Capture the cell that displays the provided text and extract its [X, Y] central coordinate. 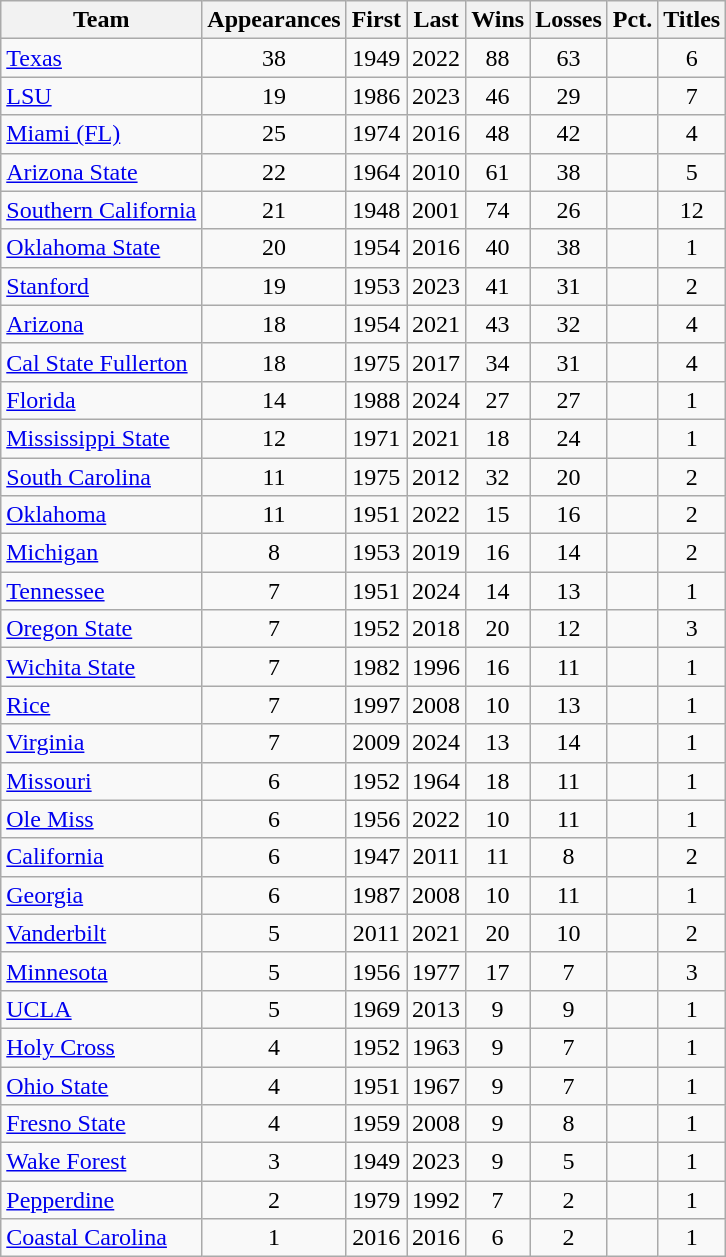
Titles [692, 20]
Southern California [102, 210]
Wake Forest [102, 1162]
2012 [436, 477]
2009 [376, 743]
UCLA [102, 1009]
Florida [102, 400]
1997 [376, 705]
1996 [436, 667]
1948 [376, 210]
Missouri [102, 781]
Losses [569, 20]
2017 [436, 362]
Wins [498, 20]
Minnesota [102, 971]
Miami (FL) [102, 134]
Fresno State [102, 1124]
1992 [436, 1200]
1959 [376, 1124]
Rice [102, 705]
2018 [436, 629]
74 [498, 210]
22 [274, 172]
21 [274, 210]
Michigan [102, 553]
46 [498, 96]
88 [498, 58]
29 [569, 96]
South Carolina [102, 477]
48 [498, 134]
Holy Cross [102, 1047]
43 [498, 324]
Ole Miss [102, 819]
Tennessee [102, 591]
42 [569, 134]
Oklahoma State [102, 248]
Pepperdine [102, 1200]
1979 [376, 1200]
1963 [436, 1047]
2019 [436, 553]
Oklahoma [102, 515]
Appearances [274, 20]
2010 [436, 172]
2013 [436, 1009]
Virginia [102, 743]
Last [436, 20]
Cal State Fullerton [102, 362]
40 [498, 248]
1988 [376, 400]
41 [498, 286]
Texas [102, 58]
34 [498, 362]
26 [569, 210]
Team [102, 20]
California [102, 857]
24 [569, 438]
1987 [376, 895]
Georgia [102, 895]
Stanford [102, 286]
15 [498, 515]
1969 [376, 1009]
Pct. [632, 20]
1967 [436, 1085]
17 [498, 971]
Coastal Carolina [102, 1238]
First [376, 20]
1986 [376, 96]
61 [498, 172]
Oregon State [102, 629]
Ohio State [102, 1085]
1982 [376, 667]
Mississippi State [102, 438]
1974 [376, 134]
LSU [102, 96]
Vanderbilt [102, 933]
1977 [436, 971]
Arizona [102, 324]
2001 [436, 210]
63 [569, 58]
1947 [376, 857]
25 [274, 134]
Wichita State [102, 667]
Arizona State [102, 172]
1971 [376, 438]
